Scan for the cell matching the given text and deliver its [X, Y] coordinate at center. 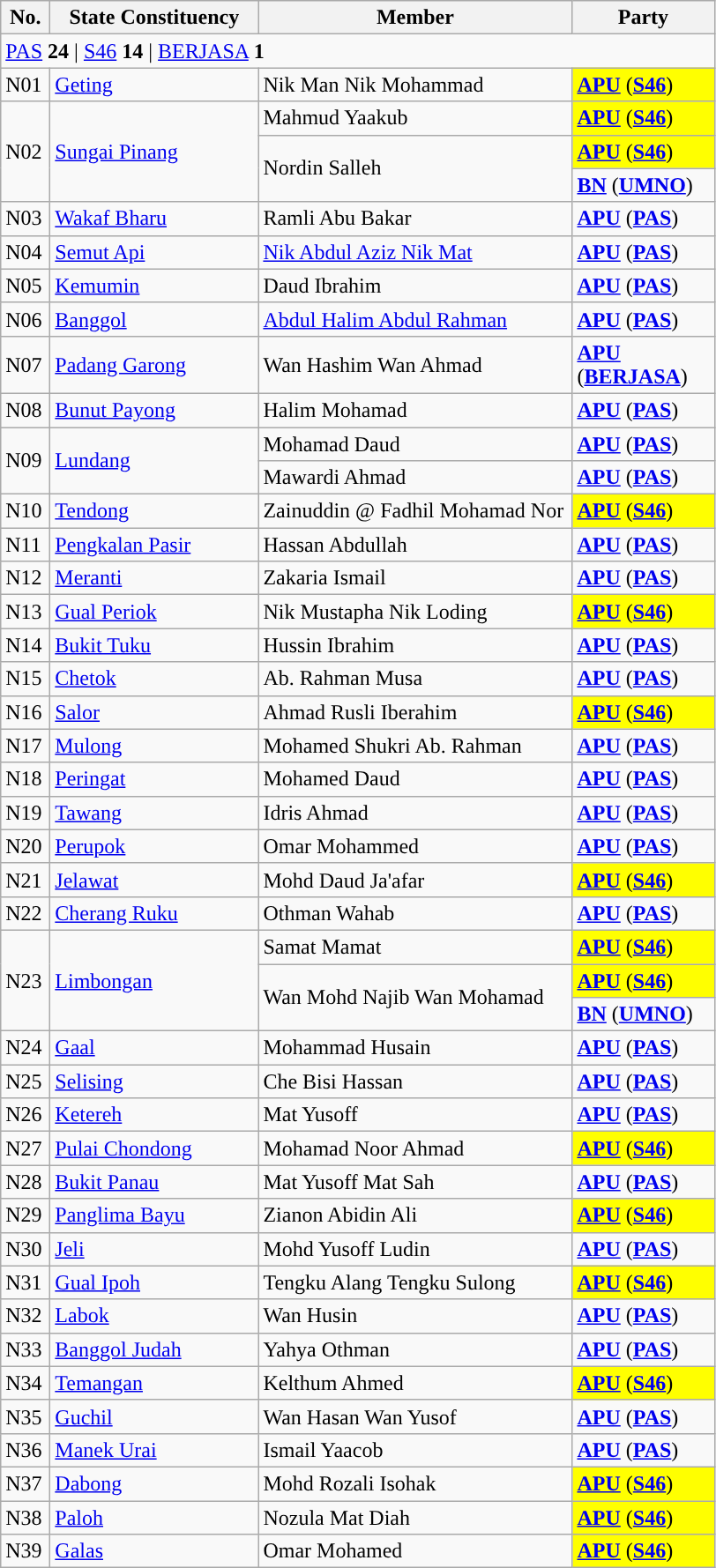
N23 [26, 980]
N27 [26, 1148]
Padang Garong [154, 365]
Wakaf Bharu [154, 219]
Galas [154, 1551]
N34 [26, 1383]
Nik Man Nik Mohammad [415, 85]
Mohamad Noor Ahmad [415, 1148]
N37 [26, 1483]
N36 [26, 1450]
N02 [26, 152]
N07 [26, 365]
N24 [26, 1048]
N32 [26, 1316]
Pulai Chondong [154, 1148]
Kemumin [154, 286]
N21 [26, 880]
Labok [154, 1316]
N28 [26, 1182]
N13 [26, 612]
N38 [26, 1517]
Ketereh [154, 1115]
N12 [26, 578]
Mulong [154, 746]
N33 [26, 1349]
Paloh [154, 1517]
Peringat [154, 779]
Party [644, 18]
Ahmad Rusli Iberahim [415, 712]
Salor [154, 712]
Samat Mamat [415, 947]
Semut Api [154, 252]
N09 [26, 460]
Nozula Mat Diah [415, 1517]
Hussin Ibrahim [415, 645]
Mohd Rozali Isohak [415, 1483]
State Constituency [154, 18]
Othman Wahab [415, 913]
Ramli Abu Bakar [415, 219]
Mahmud Yaakub [415, 118]
N29 [26, 1215]
Gaal [154, 1048]
N26 [26, 1115]
N22 [26, 913]
Pengkalan Pasir [154, 545]
Mat Yusoff Mat Sah [415, 1182]
PAS 24 | S46 14 | BERJASA 1 [358, 51]
Tendong [154, 511]
Daud Ibrahim [415, 286]
Lundang [154, 460]
Wan Hasan Wan Yusof [415, 1416]
Halim Mohamad [415, 410]
Ab. Rahman Musa [415, 679]
Bunut Payong [154, 410]
Banggol [154, 319]
Jeli [154, 1249]
Mohd Yusoff Ludin [415, 1249]
Yahya Othman [415, 1349]
Mawardi Ahmad [415, 478]
N30 [26, 1249]
N10 [26, 511]
Idris Ahmad [415, 813]
N20 [26, 846]
Kelthum Ahmed [415, 1383]
N19 [26, 813]
Mohamed Daud [415, 779]
Omar Mohamed [415, 1551]
Bukit Panau [154, 1182]
Nik Mustapha Nik Loding [415, 612]
Zainuddin @ Fadhil Mohamad Nor [415, 511]
Sungai Pinang [154, 152]
N25 [26, 1081]
Ismail Yaacob [415, 1450]
Bukit Tuku [154, 645]
Mohammad Husain [415, 1048]
Tengku Alang Tengku Sulong [415, 1282]
Guchil [154, 1416]
Abdul Halim Abdul Rahman [415, 319]
Jelawat [154, 880]
N31 [26, 1282]
N05 [26, 286]
N01 [26, 85]
No. [26, 18]
Zianon Abidin Ali [415, 1215]
N14 [26, 645]
Panglima Bayu [154, 1215]
Omar Mohammed [415, 846]
Wan Mohd Najib Wan Mohamad [415, 998]
N18 [26, 779]
N04 [26, 252]
Temangan [154, 1383]
N15 [26, 679]
Nordin Salleh [415, 168]
Mohd Daud Ja'afar [415, 880]
Selising [154, 1081]
Mat Yusoff [415, 1115]
Nik Abdul Aziz Nik Mat [415, 252]
N11 [26, 545]
N06 [26, 319]
Wan Husin [415, 1316]
N16 [26, 712]
Geting [154, 85]
Meranti [154, 578]
Perupok [154, 846]
Hassan Abdullah [415, 545]
Wan Hashim Wan Ahmad [415, 365]
N03 [26, 219]
Gual Ipoh [154, 1282]
Zakaria Ismail [415, 578]
Member [415, 18]
Chetok [154, 679]
N17 [26, 746]
Gual Periok [154, 612]
Limbongan [154, 980]
N35 [26, 1416]
Banggol Judah [154, 1349]
Mohamed Shukri Ab. Rahman [415, 746]
N08 [26, 410]
Mohamad Daud [415, 443]
Cherang Ruku [154, 913]
APU (BERJASA) [644, 365]
Tawang [154, 813]
Dabong [154, 1483]
Che Bisi Hassan [415, 1081]
N39 [26, 1551]
Manek Urai [154, 1450]
